Search for the cell housing the specified text and yield its (x, y) center coordinate. 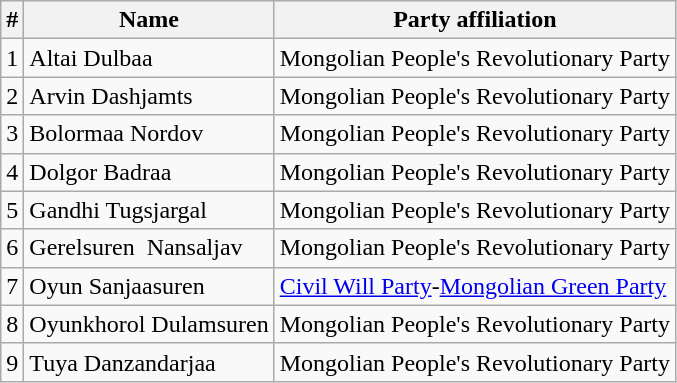
# (12, 20)
Civil Will Party-Mongolian Green Party (474, 286)
Altai Dulbaa (149, 58)
1 (12, 58)
4 (12, 172)
6 (12, 248)
9 (12, 362)
5 (12, 210)
3 (12, 134)
Tuya Danzandarjaa (149, 362)
Gandhi Tugsjargal (149, 210)
Arvin Dashjamts (149, 96)
Dolgor Badraa (149, 172)
Party affiliation (474, 20)
Name (149, 20)
Oyun Sanjaasuren (149, 286)
Oyunkhorol Dulamsuren (149, 324)
8 (12, 324)
Bolormaa Nordov (149, 134)
2 (12, 96)
7 (12, 286)
Gerelsuren Nansaljav (149, 248)
